Identify which cell holds the provided text, then report its (X, Y) central coordinate. 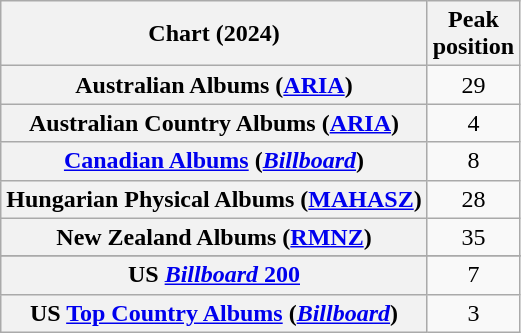
US Billboard 200 (214, 275)
New Zealand Albums (RMNZ) (214, 237)
Chart (2024) (214, 34)
29 (473, 85)
Australian Country Albums (ARIA) (214, 123)
Peakposition (473, 34)
35 (473, 237)
Australian Albums (ARIA) (214, 85)
28 (473, 199)
4 (473, 123)
7 (473, 275)
US Top Country Albums (Billboard) (214, 313)
3 (473, 313)
Canadian Albums (Billboard) (214, 161)
8 (473, 161)
Hungarian Physical Albums (MAHASZ) (214, 199)
